For the text-containing cell, return its midpoint in [X, Y] coordinate format. 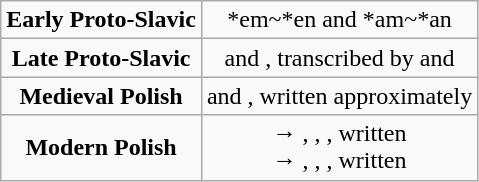
and , written approximately [339, 96]
Early Proto-Slavic [102, 20]
Medieval Polish [102, 96]
Late Proto-Slavic [102, 58]
Modern Polish [102, 148]
*em~*en and *am~*an [339, 20]
→ , , , written → , , , written [339, 148]
and , transcribed by and [339, 58]
